Find where the given text appears and provide that cell's center as [X, Y] coordinate. 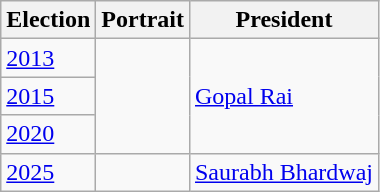
Gopal Rai [284, 96]
Portrait [143, 20]
President [284, 20]
2020 [48, 134]
Saurabh Bhardwaj [284, 172]
2013 [48, 58]
Election [48, 20]
2015 [48, 96]
2025 [48, 172]
